For the text-containing cell, return its midpoint in (x, y) coordinate format. 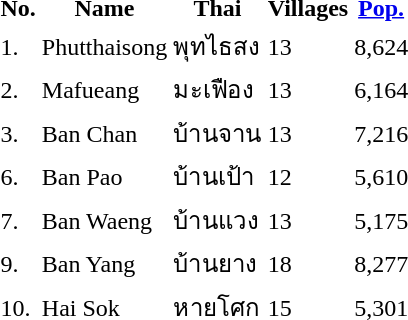
18 (308, 264)
Ban Yang (104, 264)
Phutthaisong (104, 46)
Ban Waeng (104, 220)
มะเฟือง (218, 90)
บ้านจาน (218, 133)
12 (308, 176)
บ้านเป้า (218, 176)
พุทไธสง (218, 46)
Ban Chan (104, 133)
บ้านยาง (218, 264)
บ้านแวง (218, 220)
Ban Pao (104, 176)
Mafueang (104, 90)
